Pinpoint the cell where the given text exists, returning its (x, y) midpoint coordinate. 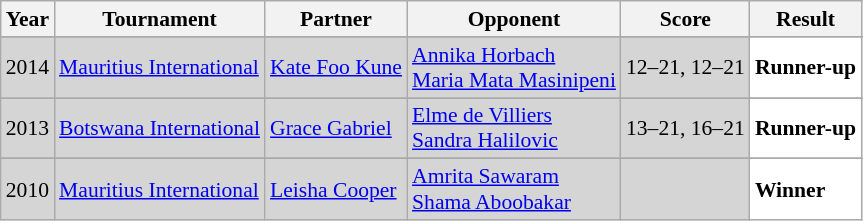
Winner (806, 190)
Annika Horbach Maria Mata Masinipeni (514, 68)
2010 (28, 190)
Year (28, 19)
Result (806, 19)
2013 (28, 128)
Score (686, 19)
13–21, 16–21 (686, 128)
Amrita Sawaram Shama Aboobakar (514, 190)
Tournament (160, 19)
Elme de Villiers Sandra Halilovic (514, 128)
Kate Foo Kune (336, 68)
Leisha Cooper (336, 190)
Partner (336, 19)
Opponent (514, 19)
Grace Gabriel (336, 128)
Botswana International (160, 128)
2014 (28, 68)
12–21, 12–21 (686, 68)
